Return the [x, y] coordinate for the center point of the cell that contains the specified text.  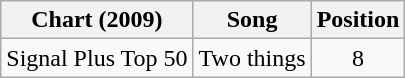
Position [358, 20]
Chart (2009) [97, 20]
Signal Plus Top 50 [97, 58]
8 [358, 58]
Two things [252, 58]
Song [252, 20]
